Search for the cell housing the specified text and yield its [X, Y] center coordinate. 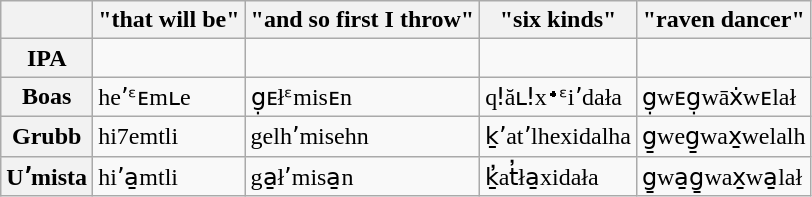
Grubb [47, 136]
gelhʼmisehn [362, 136]
heʼᵋᴇmʟe [169, 97]
"that will be" [169, 20]
"six kinds" [558, 20]
Uʼmista [47, 176]
ḵʼatʼlhexidalha [558, 136]
IPA [47, 58]
ḵ̓at̓ła̱xidała [558, 176]
hi7emtli [169, 136]
Boas [47, 97]
qǃăʟǃxꞏᵋiʼdała [558, 97]
g̱wa̱g̱wax̱wa̱lał [724, 176]
g̣wᴇg̣wāẋwᴇlał [724, 97]
ga̱łʼmisa̱n [362, 176]
g̣ᴇłᵋmisᴇn [362, 97]
g̱weg̱wax̱welalh [724, 136]
hiʼa̱mtli [169, 176]
"raven dancer" [724, 20]
"and so first I throw" [362, 20]
